Pinpoint the cell where the given text exists, returning its [x, y] midpoint coordinate. 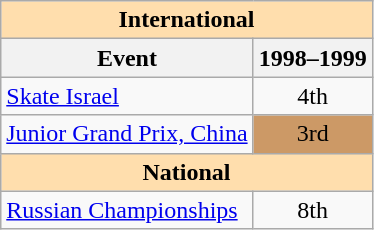
Russian Championships [127, 210]
1998–1999 [312, 58]
Event [127, 58]
8th [312, 210]
Junior Grand Prix, China [127, 134]
National [186, 172]
4th [312, 96]
Skate Israel [127, 96]
International [186, 20]
3rd [312, 134]
